Identify which cell holds the provided text, then report its (X, Y) central coordinate. 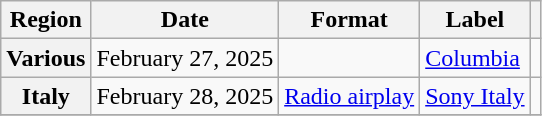
Various (46, 58)
February 28, 2025 (185, 96)
Date (185, 20)
February 27, 2025 (185, 58)
Italy (46, 96)
Columbia (475, 58)
Label (475, 20)
Region (46, 20)
Format (350, 20)
Sony Italy (475, 96)
Radio airplay (350, 96)
